For the text-containing cell, return its midpoint in (X, Y) coordinate format. 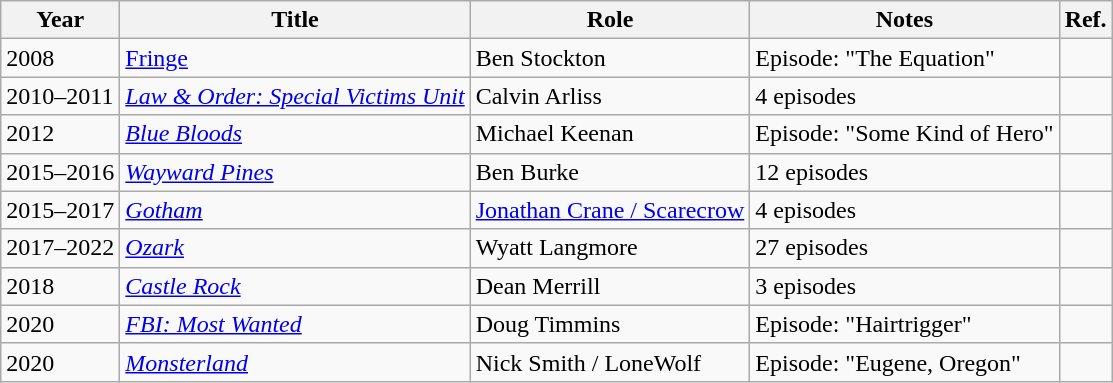
27 episodes (904, 248)
2012 (60, 134)
2015–2017 (60, 210)
Ref. (1086, 20)
Fringe (295, 58)
12 episodes (904, 172)
2010–2011 (60, 96)
2018 (60, 286)
Title (295, 20)
Law & Order: Special Victims Unit (295, 96)
2017–2022 (60, 248)
Castle Rock (295, 286)
Monsterland (295, 362)
Blue Bloods (295, 134)
3 episodes (904, 286)
Notes (904, 20)
Episode: "Hairtrigger" (904, 324)
Role (610, 20)
2015–2016 (60, 172)
Ben Burke (610, 172)
Year (60, 20)
Jonathan Crane / Scarecrow (610, 210)
Episode: "Eugene, Oregon" (904, 362)
Wyatt Langmore (610, 248)
Michael Keenan (610, 134)
FBI: Most Wanted (295, 324)
Ben Stockton (610, 58)
Nick Smith / LoneWolf (610, 362)
2008 (60, 58)
Ozark (295, 248)
Dean Merrill (610, 286)
Episode: "The Equation" (904, 58)
Calvin Arliss (610, 96)
Gotham (295, 210)
Episode: "Some Kind of Hero" (904, 134)
Doug Timmins (610, 324)
Wayward Pines (295, 172)
